Pinpoint the cell where the given text exists, returning its (x, y) midpoint coordinate. 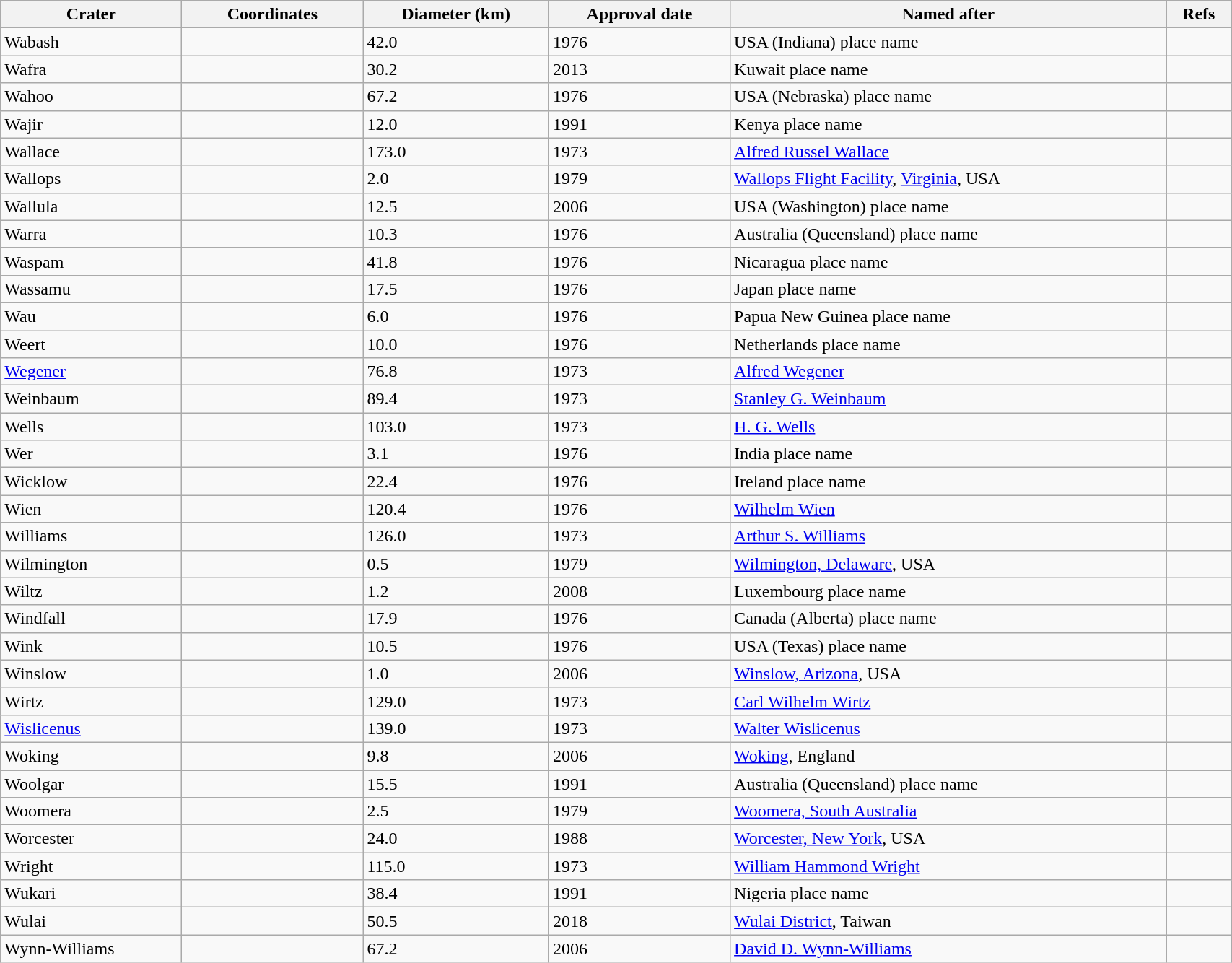
Wajir (91, 124)
Winslow, Arizona, USA (948, 674)
Wallace (91, 152)
Wabash (91, 42)
Wafra (91, 69)
Woking, England (948, 756)
USA (Nebraska) place name (948, 97)
0.5 (456, 564)
2013 (639, 69)
6.0 (456, 316)
Papua New Guinea place name (948, 316)
Wer (91, 454)
Nigeria place name (948, 894)
Refs (1199, 14)
22.4 (456, 481)
Weert (91, 344)
David D. Wynn-Williams (948, 949)
Ireland place name (948, 481)
Wiltz (91, 591)
Approval date (639, 14)
Wukari (91, 894)
Wislicenus (91, 728)
USA (Texas) place name (948, 646)
173.0 (456, 152)
Netherlands place name (948, 344)
129.0 (456, 701)
2018 (639, 921)
Waspam (91, 261)
Wallula (91, 206)
Warra (91, 234)
1.0 (456, 674)
12.0 (456, 124)
Wau (91, 316)
Woomera, South Australia (948, 811)
12.5 (456, 206)
USA (Indiana) place name (948, 42)
Wynn-Williams (91, 949)
Worcester, New York, USA (948, 839)
115.0 (456, 866)
Japan place name (948, 289)
42.0 (456, 42)
120.4 (456, 509)
Kuwait place name (948, 69)
9.8 (456, 756)
2008 (639, 591)
William Hammond Wright (948, 866)
17.9 (456, 619)
Coordinates (273, 14)
89.4 (456, 399)
10.0 (456, 344)
Wright (91, 866)
Kenya place name (948, 124)
Wallops (91, 179)
USA (Washington) place name (948, 206)
Named after (948, 14)
Wulai (91, 921)
Alfred Russel Wallace (948, 152)
Wien (91, 509)
Wilmington (91, 564)
Alfred Wegener (948, 372)
Stanley G. Weinbaum (948, 399)
Arthur S. Williams (948, 536)
Wirtz (91, 701)
15.5 (456, 783)
139.0 (456, 728)
76.8 (456, 372)
Wallops Flight Facility, Virginia, USA (948, 179)
Wegener (91, 372)
1.2 (456, 591)
Wilmington, Delaware, USA (948, 564)
126.0 (456, 536)
Nicaragua place name (948, 261)
Luxembourg place name (948, 591)
Walter Wislicenus (948, 728)
3.1 (456, 454)
17.5 (456, 289)
24.0 (456, 839)
Wahoo (91, 97)
Canada (Alberta) place name (948, 619)
Williams (91, 536)
2.0 (456, 179)
Worcester (91, 839)
1988 (639, 839)
India place name (948, 454)
10.3 (456, 234)
Wells (91, 427)
38.4 (456, 894)
Weinbaum (91, 399)
H. G. Wells (948, 427)
Diameter (km) (456, 14)
2.5 (456, 811)
Woolgar (91, 783)
103.0 (456, 427)
30.2 (456, 69)
Wilhelm Wien (948, 509)
Wulai District, Taiwan (948, 921)
41.8 (456, 261)
Wassamu (91, 289)
Carl Wilhelm Wirtz (948, 701)
Crater (91, 14)
Winslow (91, 674)
Woking (91, 756)
Woomera (91, 811)
Windfall (91, 619)
10.5 (456, 646)
50.5 (456, 921)
Wink (91, 646)
Wicklow (91, 481)
